Provide the [X, Y] coordinate of the cell's center where the given text is located.  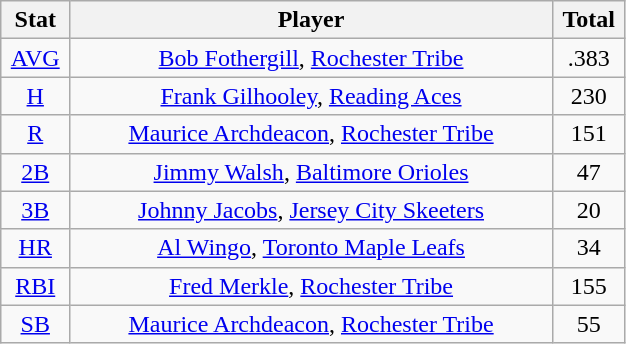
2B [36, 172]
SB [36, 324]
R [36, 134]
RBI [36, 286]
34 [588, 248]
Bob Fothergill, Rochester Tribe [312, 58]
230 [588, 96]
Al Wingo, Toronto Maple Leafs [312, 248]
H [36, 96]
155 [588, 286]
Frank Gilhooley, Reading Aces [312, 96]
Jimmy Walsh, Baltimore Orioles [312, 172]
55 [588, 324]
Player [312, 20]
Fred Merkle, Rochester Tribe [312, 286]
.383 [588, 58]
20 [588, 210]
Stat [36, 20]
3B [36, 210]
Johnny Jacobs, Jersey City Skeeters [312, 210]
HR [36, 248]
151 [588, 134]
Total [588, 20]
47 [588, 172]
AVG [36, 58]
